Determine the [X, Y] coordinate at the center of the cell enclosing the given text.  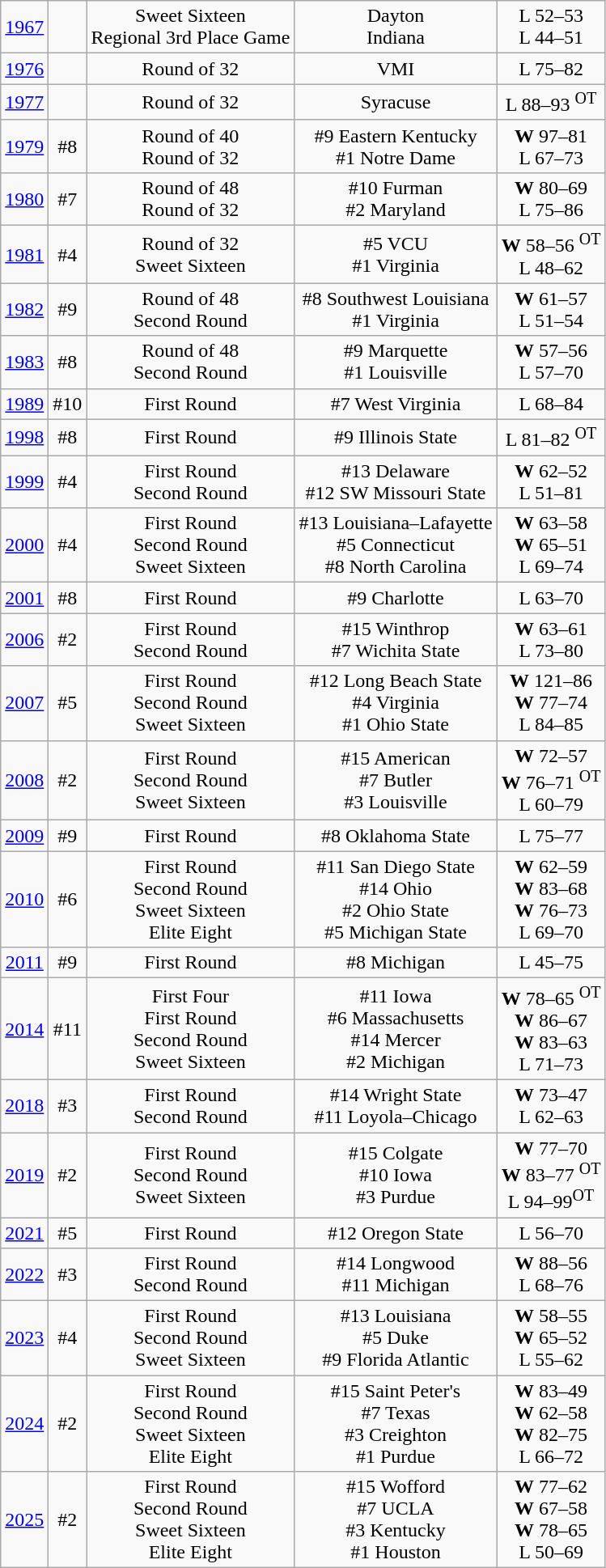
W 63–61L 73–80 [551, 639]
W 88–56 L 68–76 [551, 1275]
L 52–53L 44–51 [551, 28]
W 83–49W 62–58W 82–75L 66–72 [551, 1424]
#12 Oregon State [396, 1233]
W 78–65 OTW 86–67W 83–63L 71–73 [551, 1029]
2006 [24, 639]
#7 West Virginia [396, 404]
W 77–70W 83–77 OTL 94–99OT [551, 1175]
1979 [24, 146]
#10 Furman#2 Maryland [396, 199]
#11 Iowa#6 Massachusetts#14 Mercer#2 Michigan [396, 1029]
2001 [24, 598]
#15 Winthrop#7 Wichita State [396, 639]
W 97–81L 67–73 [551, 146]
2008 [24, 780]
L 75–77 [551, 836]
Round of 40Round of 32 [191, 146]
W 80–69L 75–86 [551, 199]
1981 [24, 255]
#9 Eastern Kentucky#1 Notre Dame [396, 146]
1977 [24, 102]
Round of 48Round of 32 [191, 199]
2018 [24, 1105]
2023 [24, 1338]
W 72–57W 76–71 OTL 60–79 [551, 780]
W 62–59W 83–68W 76–73L 69–70 [551, 900]
2024 [24, 1424]
1982 [24, 309]
#8 Oklahoma State [396, 836]
#13 Louisiana#5 Duke#9 Florida Atlantic [396, 1338]
#5 VCU#1 Virginia [396, 255]
#13 Delaware#12 SW Missouri State [396, 482]
#7 [68, 199]
Syracuse [396, 102]
VMI [396, 69]
2011 [24, 963]
DaytonIndiana [396, 28]
L 63–70 [551, 598]
2009 [24, 836]
#12 Long Beach State#4 Virginia#1 Ohio State [396, 703]
1998 [24, 437]
#14 Longwood#11 Michigan [396, 1275]
#9 Marquette#1 Louisville [396, 362]
W 73–47L 62–63 [551, 1105]
L 68–84 [551, 404]
W 58–55 W 65–52L 55–62 [551, 1338]
W 61–57L 51–54 [551, 309]
#11 San Diego State#14 Ohio#2 Ohio State#5 Michigan State [396, 900]
W 62–52L 51–81 [551, 482]
W 77–62W 67–58W 78–65L 50–69 [551, 1519]
#15 American#7 Butler#3 Louisville [396, 780]
1967 [24, 28]
2025 [24, 1519]
1976 [24, 69]
L 75–82 [551, 69]
#15 Saint Peter's#7 Texas#3 Creighton#1 Purdue [396, 1424]
1980 [24, 199]
W 121–86W 77–74L 84–85 [551, 703]
L 81–82 OT [551, 437]
W 58–56 OTL 48–62 [551, 255]
#15 Colgate#10 Iowa#3 Purdue [396, 1175]
2019 [24, 1175]
2007 [24, 703]
#14 Wright State#11 Loyola–Chicago [396, 1105]
#8 Southwest Louisiana#1 Virginia [396, 309]
#9 Illinois State [396, 437]
Sweet SixteenRegional 3rd Place Game [191, 28]
First Round Second Round [191, 1275]
#10 [68, 404]
1983 [24, 362]
2014 [24, 1029]
#9 Charlotte [396, 598]
#6 [68, 900]
#15 Wofford#7 UCLA#3 Kentucky#1 Houston [396, 1519]
2021 [24, 1233]
#8 Michigan [396, 963]
L 88–93 OT [551, 102]
First FourFirst RoundSecond RoundSweet Sixteen [191, 1029]
L 45–75 [551, 963]
#11 [68, 1029]
L 56–70 [551, 1233]
1989 [24, 404]
1999 [24, 482]
2022 [24, 1275]
W 57–56L 57–70 [551, 362]
Round of 32Sweet Sixteen [191, 255]
#13 Louisiana–Lafayette#5 Connecticut#8 North Carolina [396, 545]
W 63–58W 65–51L 69–74 [551, 545]
2000 [24, 545]
2010 [24, 900]
